Provide the [x, y] coordinate of the cell's center where the given text is located.  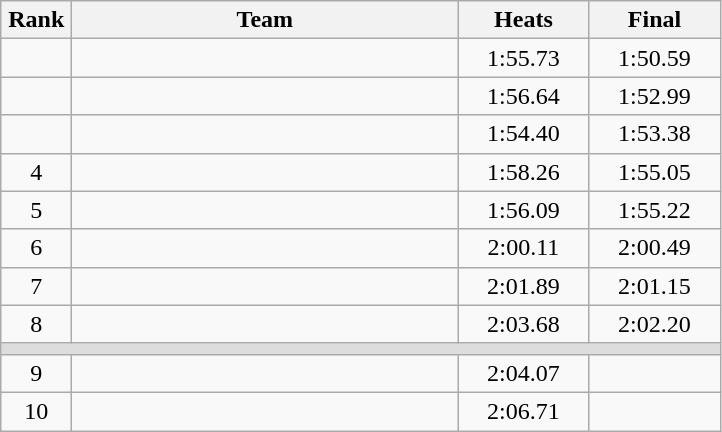
5 [36, 210]
10 [36, 411]
2:01.15 [654, 286]
1:58.26 [524, 172]
1:55.22 [654, 210]
2:00.49 [654, 248]
Rank [36, 20]
1:50.59 [654, 58]
1:52.99 [654, 96]
2:02.20 [654, 324]
2:01.89 [524, 286]
4 [36, 172]
2:03.68 [524, 324]
Team [265, 20]
1:55.73 [524, 58]
2:00.11 [524, 248]
2:06.71 [524, 411]
8 [36, 324]
2:04.07 [524, 373]
1:53.38 [654, 134]
7 [36, 286]
6 [36, 248]
1:56.64 [524, 96]
Heats [524, 20]
Final [654, 20]
1:55.05 [654, 172]
9 [36, 373]
1:54.40 [524, 134]
1:56.09 [524, 210]
